Detect which cell encompasses the target text, then output its [X, Y] center coordinate. 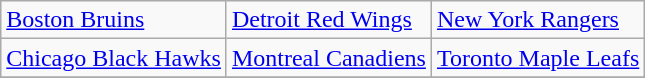
Detroit Red Wings [328, 20]
New York Rangers [538, 20]
Toronto Maple Leafs [538, 58]
Montreal Canadiens [328, 58]
Chicago Black Hawks [114, 58]
Boston Bruins [114, 20]
